Scan for the cell matching the given text and deliver its [X, Y] coordinate at center. 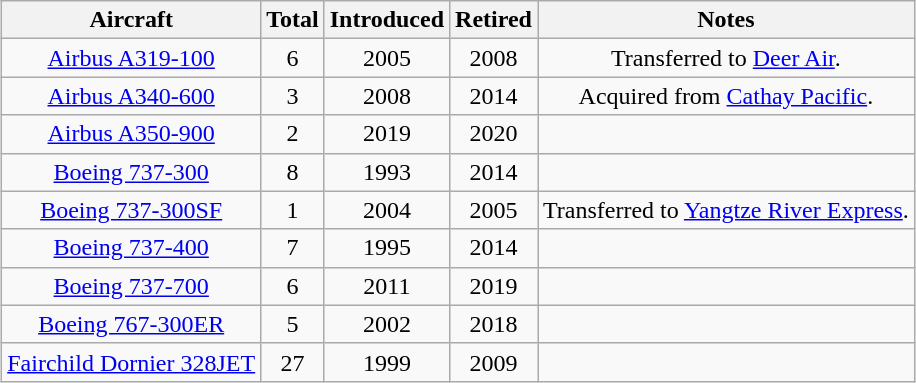
Retired [494, 20]
3 [293, 96]
1993 [386, 172]
Notes [726, 20]
2020 [494, 134]
1 [293, 210]
1999 [386, 362]
2 [293, 134]
2002 [386, 324]
Airbus A340-600 [132, 96]
Transferred to Deer Air. [726, 58]
Boeing 737-700 [132, 286]
Transferred to Yangtze River Express. [726, 210]
2018 [494, 324]
Introduced [386, 20]
2009 [494, 362]
5 [293, 324]
8 [293, 172]
1995 [386, 248]
Acquired from Cathay Pacific. [726, 96]
2011 [386, 286]
Aircraft [132, 20]
Total [293, 20]
27 [293, 362]
7 [293, 248]
Airbus A319-100 [132, 58]
Airbus A350-900 [132, 134]
2004 [386, 210]
Boeing 767-300ER [132, 324]
Boeing 737-300SF [132, 210]
Boeing 737-400 [132, 248]
Boeing 737-300 [132, 172]
Fairchild Dornier 328JET [132, 362]
